Scan for the cell matching the given text and deliver its (x, y) coordinate at center. 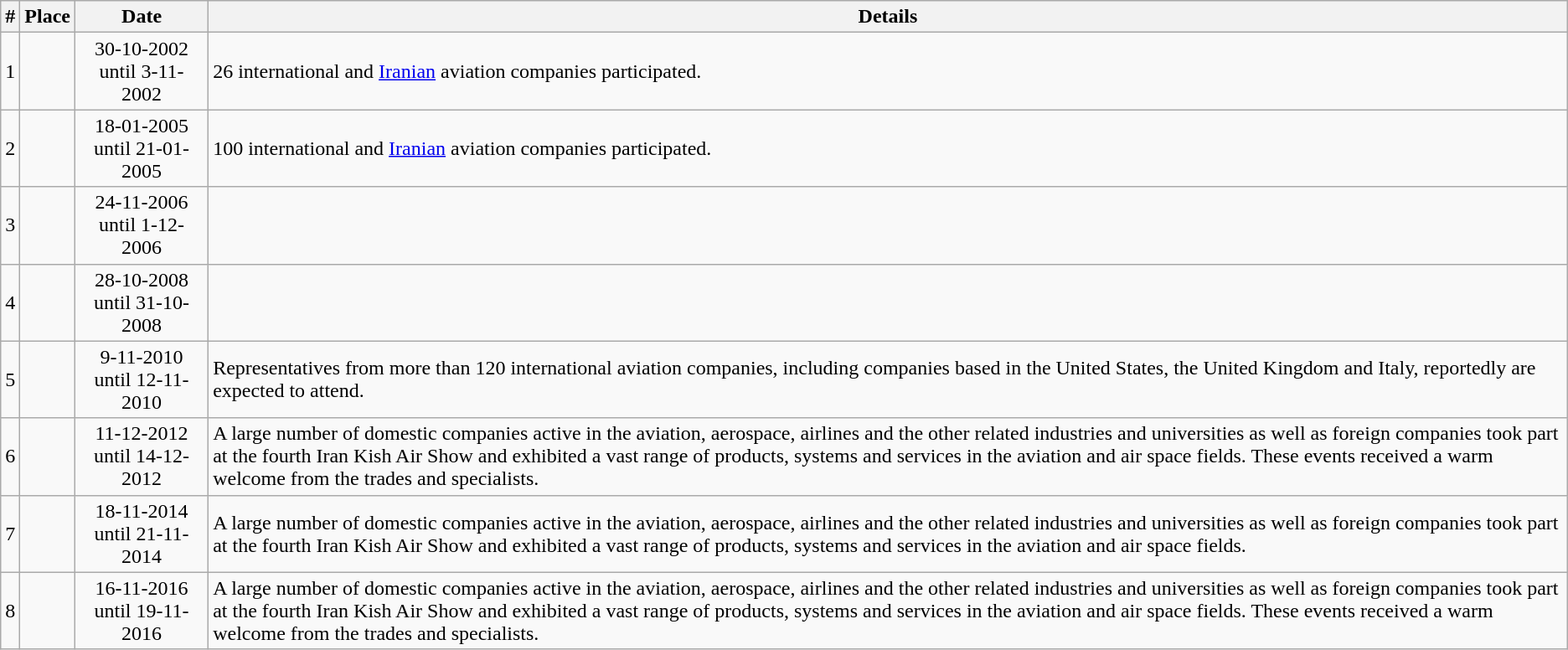
7 (10, 534)
3 (10, 225)
# (10, 17)
18-11-2014 until 21-11-2014 (142, 534)
28-10-2008 until 31-10-2008 (142, 302)
5 (10, 379)
8 (10, 611)
100 international and Iranian aviation companies participated. (888, 148)
16-11-2016 until 19-11-2016 (142, 611)
30-10-2002 until 3-11-2002 (142, 71)
Date (142, 17)
Details (888, 17)
18-01-2005 until 21-01-2005 (142, 148)
9-11-2010 until 12-11-2010 (142, 379)
2 (10, 148)
24-11-2006 until 1-12-2006 (142, 225)
11-12-2012 until 14-12-2012 (142, 457)
26 international and Iranian aviation companies participated. (888, 71)
Place (48, 17)
1 (10, 71)
4 (10, 302)
6 (10, 457)
